From the cell containing the given text, extract its center point as (X, Y) coordinate. 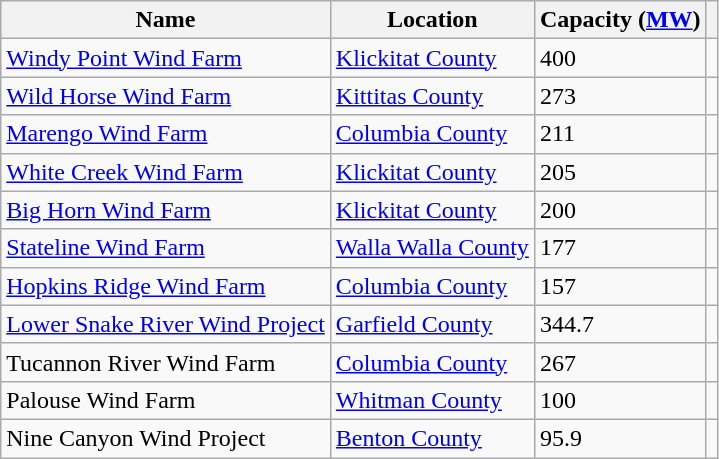
95.9 (620, 438)
Benton County (432, 438)
267 (620, 362)
Nine Canyon Wind Project (166, 438)
Tucannon River Wind Farm (166, 362)
Name (166, 20)
211 (620, 134)
Kittitas County (432, 96)
200 (620, 210)
Lower Snake River Wind Project (166, 324)
Location (432, 20)
White Creek Wind Farm (166, 172)
Whitman County (432, 400)
273 (620, 96)
205 (620, 172)
Wild Horse Wind Farm (166, 96)
400 (620, 58)
Garfield County (432, 324)
157 (620, 286)
100 (620, 400)
Windy Point Wind Farm (166, 58)
Walla Walla County (432, 248)
Stateline Wind Farm (166, 248)
Capacity (MW) (620, 20)
Marengo Wind Farm (166, 134)
Hopkins Ridge Wind Farm (166, 286)
344.7 (620, 324)
Palouse Wind Farm (166, 400)
177 (620, 248)
Big Horn Wind Farm (166, 210)
